Pinpoint the cell where the given text exists, returning its (X, Y) midpoint coordinate. 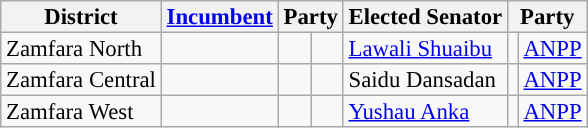
Saidu Dansadan (425, 80)
Lawali Shuaibu (425, 49)
Zamfara Central (81, 80)
Incumbent (220, 17)
Zamfara West (81, 112)
Yushau Anka (425, 112)
Elected Senator (425, 17)
Zamfara North (81, 49)
District (81, 17)
